Extract the [X, Y] coordinate from the center of the cell holding the provided text.  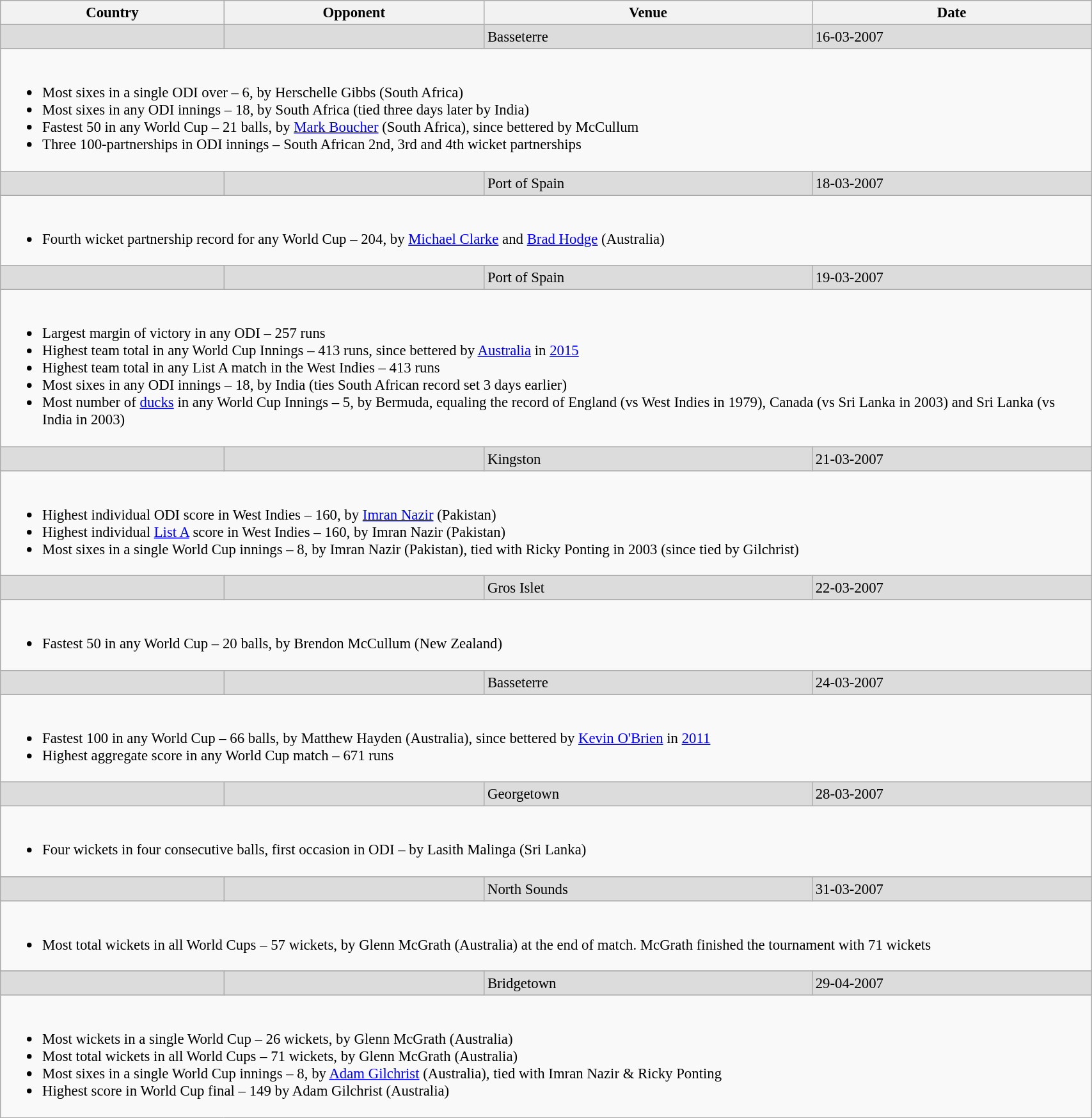
28-03-2007 [951, 794]
19-03-2007 [951, 278]
22-03-2007 [951, 588]
31-03-2007 [951, 889]
Fourth wicket partnership record for any World Cup – 204, by Michael Clarke and Brad Hodge (Australia) [546, 230]
21-03-2007 [951, 459]
29-04-2007 [951, 984]
Opponent [354, 13]
Kingston [649, 459]
Most total wickets in all World Cups – 57 wickets, by Glenn McGrath (Australia) at the end of match. McGrath finished the tournament with 71 wickets [546, 936]
Country [113, 13]
Georgetown [649, 794]
Date [951, 13]
Gros Islet [649, 588]
24-03-2007 [951, 682]
Bridgetown [649, 984]
16-03-2007 [951, 37]
Four wickets in four consecutive balls, first occasion in ODI – by Lasith Malinga (Sri Lanka) [546, 842]
Fastest 50 in any World Cup – 20 balls, by Brendon McCullum (New Zealand) [546, 635]
18-03-2007 [951, 183]
Venue [649, 13]
North Sounds [649, 889]
